From the cell containing the given text, extract its center point as (X, Y) coordinate. 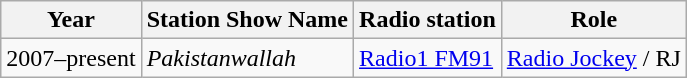
Radio station (428, 20)
Station Show Name (247, 20)
Year (71, 20)
Radio Jockey / RJ (594, 58)
Pakistanwallah (247, 58)
Role (594, 20)
Radio1 FM91 (428, 58)
2007–present (71, 58)
